Identify which cell holds the provided text, then report its (X, Y) central coordinate. 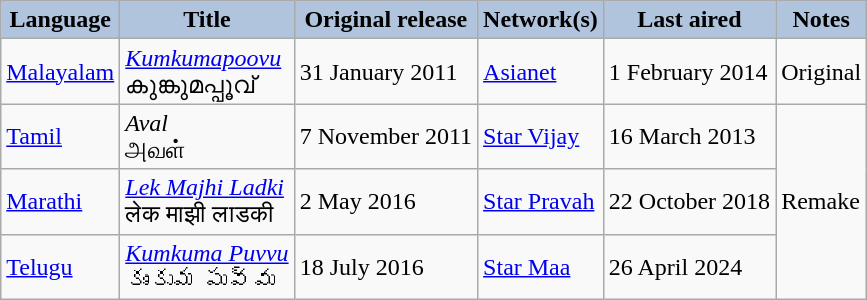
Original (822, 72)
1 February 2014 (689, 72)
Lek Majhi Ladki लेक माझी लाडकी (207, 202)
7 November 2011 (386, 136)
Kumkumapoovu കുങ്കുമപ്പൂവ് (207, 72)
Kumkuma Puvvu కుంకుమ పువ్వు (207, 266)
2 May 2016 (386, 202)
22 October 2018 (689, 202)
31 January 2011 (386, 72)
Malayalam (60, 72)
18 July 2016 (386, 266)
Star Pravah (541, 202)
Aval அவள் (207, 136)
Title (207, 20)
Original release (386, 20)
Language (60, 20)
Notes (822, 20)
Tamil (60, 136)
Telugu (60, 266)
Asianet (541, 72)
Network(s) (541, 20)
Remake (822, 202)
Marathi (60, 202)
Star Maa (541, 266)
Star Vijay (541, 136)
Last aired (689, 20)
26 April 2024 (689, 266)
16 March 2013 (689, 136)
